Return the [x, y] coordinate for the center point of the cell that contains the specified text.  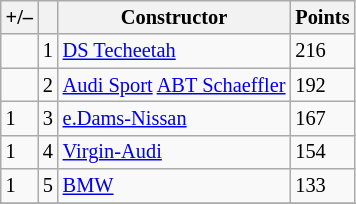
Points [322, 17]
216 [322, 51]
192 [322, 85]
+/– [20, 17]
167 [322, 118]
2 [48, 85]
Constructor [174, 17]
e.Dams-Nissan [174, 118]
BMW [174, 186]
DS Techeetah [174, 51]
5 [48, 186]
154 [322, 152]
Virgin-Audi [174, 152]
4 [48, 152]
Audi Sport ABT Schaeffler [174, 85]
133 [322, 186]
3 [48, 118]
